For the text-containing cell, return its midpoint in (x, y) coordinate format. 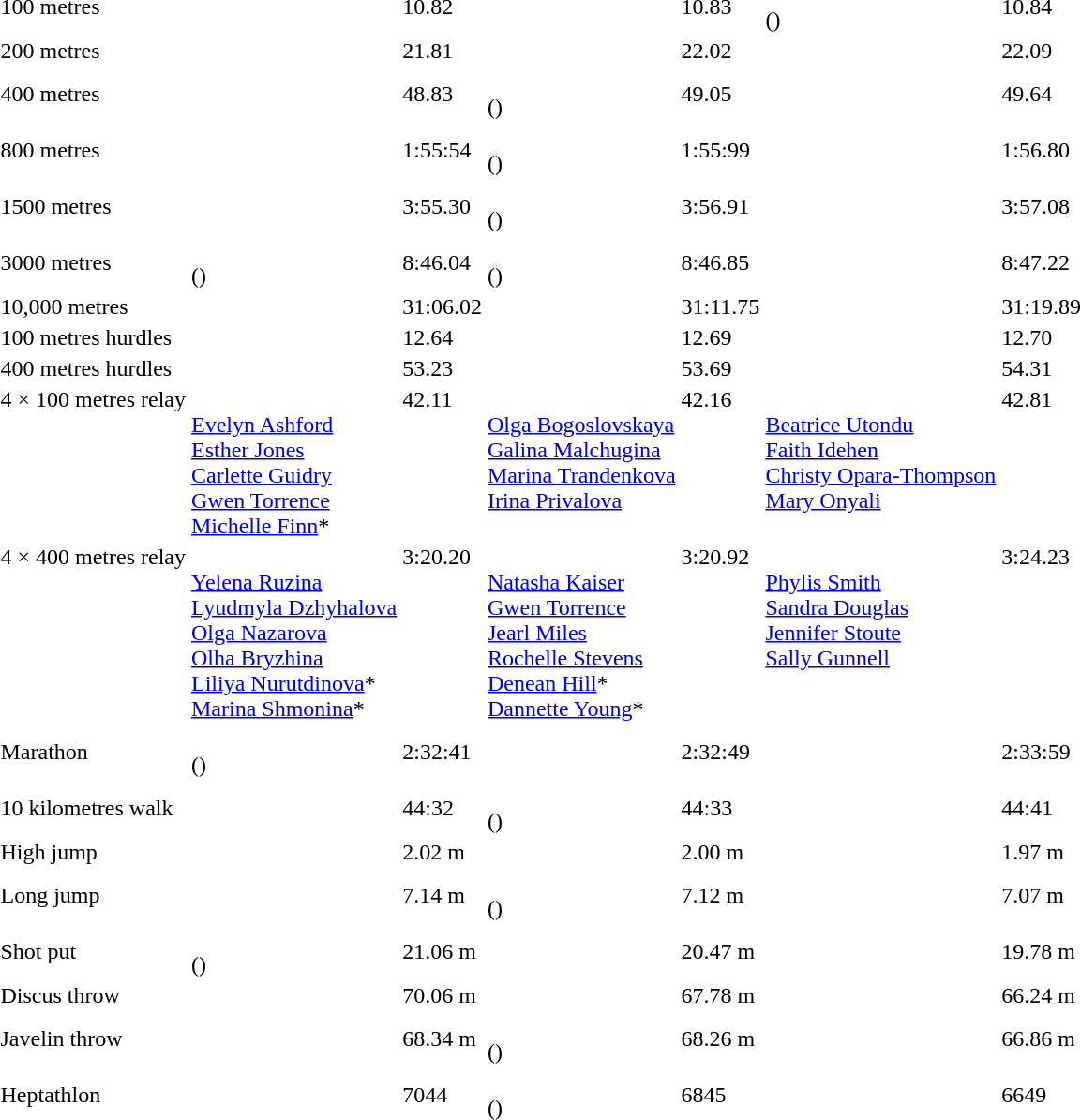
Yelena RuzinaLyudmyla DzhyhalovaOlga NazarovaOlha BryzhinaLiliya Nurutdinova*Marina Shmonina* (293, 633)
Olga BogoslovskayaGalina MalchuginaMarina TrandenkovaIrina Privalova (581, 463)
12.64 (443, 337)
8:46.04 (443, 262)
67.78 m (720, 995)
70.06 m (443, 995)
22.02 (720, 51)
7.14 m (443, 896)
53.23 (443, 368)
42.16 (720, 463)
8:46.85 (720, 262)
21.06 m (443, 952)
3:55.30 (443, 206)
7.12 m (720, 896)
21.81 (443, 51)
68.34 m (443, 1038)
48.83 (443, 94)
44:32 (443, 808)
53.69 (720, 368)
49.05 (720, 94)
20.47 m (720, 952)
2:32:49 (720, 752)
44:33 (720, 808)
Natasha KaiserGwen TorrenceJearl MilesRochelle StevensDenean Hill*Dannette Young* (581, 633)
2.02 m (443, 852)
Evelyn AshfordEsther JonesCarlette GuidryGwen TorrenceMichelle Finn* (293, 463)
31:06.02 (443, 306)
1:55:54 (443, 150)
31:11.75 (720, 306)
2:32:41 (443, 752)
3:20.20 (443, 633)
42.11 (443, 463)
68.26 m (720, 1038)
3:20.92 (720, 633)
Beatrice UtonduFaith IdehenChristy Opara-ThompsonMary Onyali (881, 463)
2.00 m (720, 852)
1:55:99 (720, 150)
3:56.91 (720, 206)
Phylis SmithSandra DouglasJennifer StouteSally Gunnell (881, 633)
12.69 (720, 337)
